Output the (X, Y) coordinate of the center of the cell containing the given text.  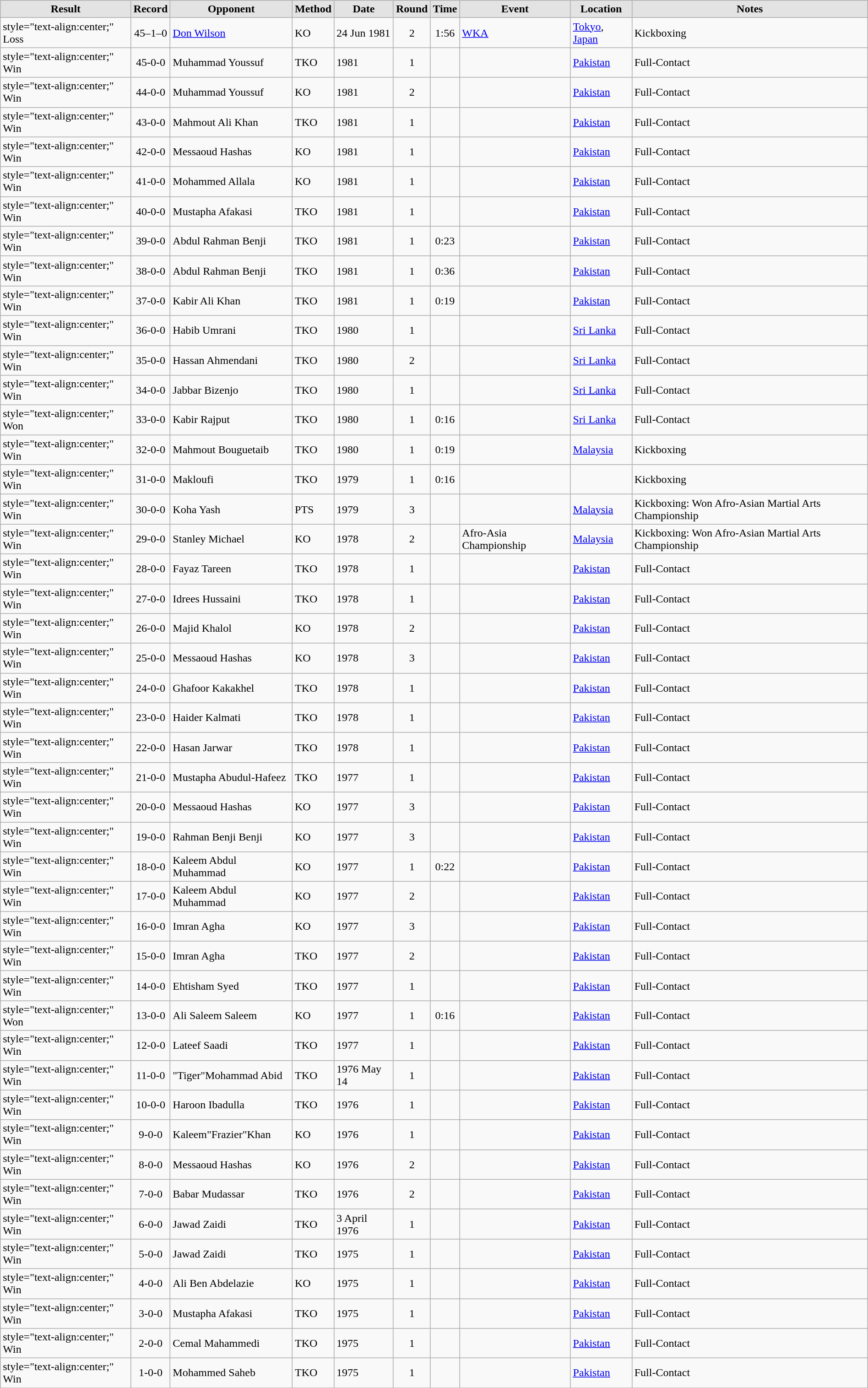
34-0-0 (151, 390)
Kabir Rajput (232, 420)
Round (412, 9)
27-0-0 (151, 599)
Don Wilson (232, 33)
44-0-0 (151, 92)
Majid Khalol (232, 628)
Mahmout Ali Khan (232, 122)
2-0-0 (151, 1343)
29-0-0 (151, 539)
Ali Saleem Saleem (232, 1015)
9-0-0 (151, 1134)
6-0-0 (151, 1224)
19-0-0 (151, 837)
16-0-0 (151, 927)
24-0-0 (151, 688)
Kabir Ali Khan (232, 300)
17-0-0 (151, 896)
13-0-0 (151, 1015)
Result (66, 9)
0:23 (445, 241)
39-0-0 (151, 241)
Lateef Saadi (232, 1046)
4-0-0 (151, 1284)
18-0-0 (151, 867)
Habib Umrani (232, 331)
22-0-0 (151, 747)
Date (364, 9)
Haider Kalmati (232, 718)
21-0-0 (151, 777)
WKA (515, 33)
Rahman Benji Benji (232, 837)
Cemal Mahammedi (232, 1343)
45–1–0 (151, 33)
11-0-0 (151, 1075)
Koha Yash (232, 509)
31-0-0 (151, 480)
1-0-0 (151, 1373)
1976 May 14 (364, 1075)
28-0-0 (151, 569)
Afro-Asia Championship (515, 539)
3-0-0 (151, 1313)
15-0-0 (151, 956)
Haroon Ibadulla (232, 1105)
Fayaz Tareen (232, 569)
Stanley Michael (232, 539)
40-0-0 (151, 211)
Jabbar Bizenjo (232, 390)
Ehtisham Syed (232, 986)
41-0-0 (151, 181)
Method (313, 9)
43-0-0 (151, 122)
30-0-0 (151, 509)
Record (151, 9)
36-0-0 (151, 331)
Babar Mudassar (232, 1194)
26-0-0 (151, 628)
25-0-0 (151, 658)
37-0-0 (151, 300)
35-0-0 (151, 360)
12-0-0 (151, 1046)
Opponent (232, 9)
23-0-0 (151, 718)
Mohammed Saheb (232, 1373)
Hassan Ahmendani (232, 360)
0:22 (445, 867)
Time (445, 9)
Location (601, 9)
Tokyo, Japan (601, 33)
7-0-0 (151, 1194)
20-0-0 (151, 807)
24 Jun 1981 (364, 33)
style="text-align:center;" Loss (66, 33)
Mustapha Abudul-Hafeez (232, 777)
14-0-0 (151, 986)
10-0-0 (151, 1105)
5-0-0 (151, 1253)
Idrees Hussaini (232, 599)
Mohammed Allala (232, 181)
Kaleem"Frazier"Khan (232, 1134)
Ali Ben Abdelazie (232, 1284)
Ghafoor Kakakhel (232, 688)
1:56 (445, 33)
Hasan Jarwar (232, 747)
Notes (750, 9)
45-0-0 (151, 62)
33-0-0 (151, 420)
42-0-0 (151, 152)
PTS (313, 509)
Event (515, 9)
3 April 1976 (364, 1224)
"Tiger"Mohammad Abid (232, 1075)
Makloufi (232, 480)
32-0-0 (151, 450)
Mahmout Bouguetaib (232, 450)
38-0-0 (151, 271)
8-0-0 (151, 1165)
0:36 (445, 271)
